For the text-containing cell, return its midpoint in (X, Y) coordinate format. 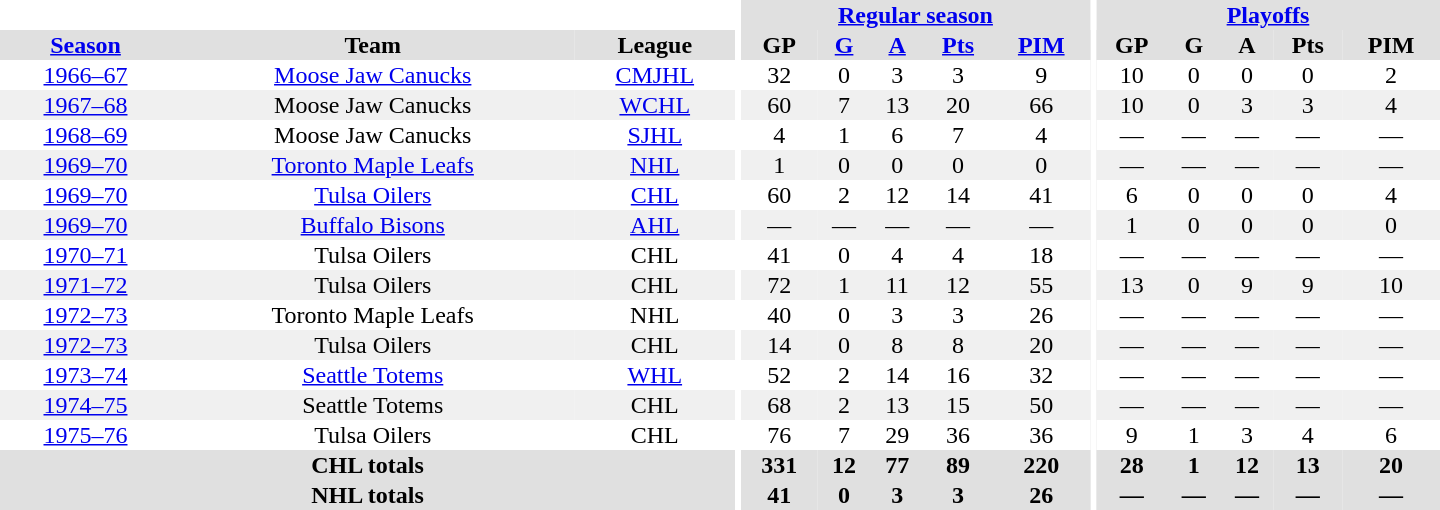
331 (780, 465)
77 (898, 465)
50 (1041, 405)
29 (898, 435)
Regular season (916, 15)
Buffalo Bisons (372, 225)
AHL (654, 225)
220 (1041, 465)
Season (86, 45)
66 (1041, 105)
SJHL (654, 135)
Team (372, 45)
League (654, 45)
1974–75 (86, 405)
CMJHL (654, 75)
1966–67 (86, 75)
NHL totals (368, 495)
WHL (654, 375)
15 (958, 405)
1967–68 (86, 105)
16 (958, 375)
89 (958, 465)
40 (780, 315)
18 (1041, 255)
1970–71 (86, 255)
76 (780, 435)
WCHL (654, 105)
Playoffs (1268, 15)
11 (898, 285)
1975–76 (86, 435)
68 (780, 405)
1968–69 (86, 135)
28 (1132, 465)
CHL totals (368, 465)
55 (1041, 285)
52 (780, 375)
72 (780, 285)
1971–72 (86, 285)
1973–74 (86, 375)
